Capture the cell that displays the provided text and extract its (x, y) central coordinate. 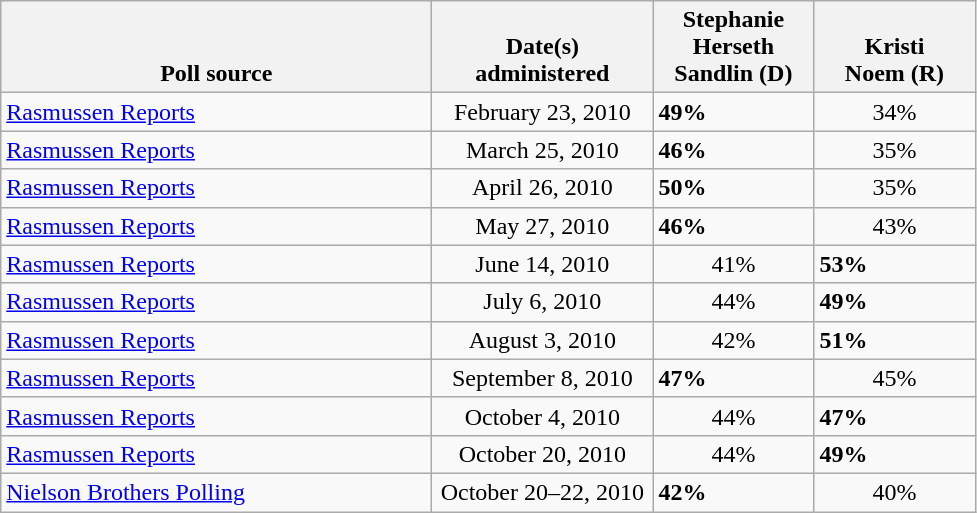
Poll source (216, 47)
October 20, 2010 (542, 454)
April 26, 2010 (542, 188)
StephanieHersethSandlin (D) (734, 47)
June 14, 2010 (542, 264)
53% (894, 264)
September 8, 2010 (542, 378)
40% (894, 492)
March 25, 2010 (542, 150)
July 6, 2010 (542, 302)
May 27, 2010 (542, 226)
50% (734, 188)
Date(s) administered (542, 47)
February 23, 2010 (542, 112)
43% (894, 226)
45% (894, 378)
October 4, 2010 (542, 416)
51% (894, 340)
October 20–22, 2010 (542, 492)
Nielson Brothers Polling (216, 492)
August 3, 2010 (542, 340)
KristiNoem (R) (894, 47)
34% (894, 112)
41% (734, 264)
